Return (x, y) of the center of cell containing provided text 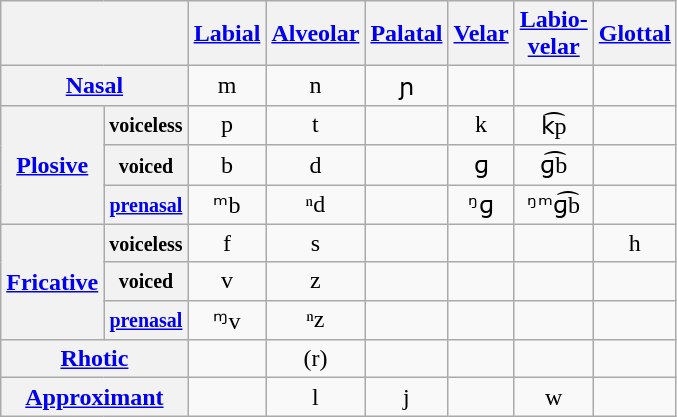
k͡p (554, 125)
f (227, 243)
ɡ (481, 165)
l (316, 397)
ɲ (406, 86)
ᶬv (227, 320)
k (481, 125)
ᵑɡ (481, 204)
Velar (481, 34)
ᵐb (227, 204)
Rhotic (94, 359)
p (227, 125)
ᵑᵐɡ͡b (554, 204)
Labial (227, 34)
v (227, 281)
ⁿz (316, 320)
Alveolar (316, 34)
b (227, 165)
Nasal (94, 86)
Plosive (52, 164)
Fricative (52, 282)
Labio-velar (554, 34)
(r) (316, 359)
z (316, 281)
ⁿd (316, 204)
Palatal (406, 34)
Approximant (94, 397)
j (406, 397)
h (634, 243)
s (316, 243)
w (554, 397)
Glottal (634, 34)
m (227, 86)
d (316, 165)
n (316, 86)
ɡ͡b (554, 165)
t (316, 125)
